Locate the cell with the specified text and output its (x, y) center coordinate. 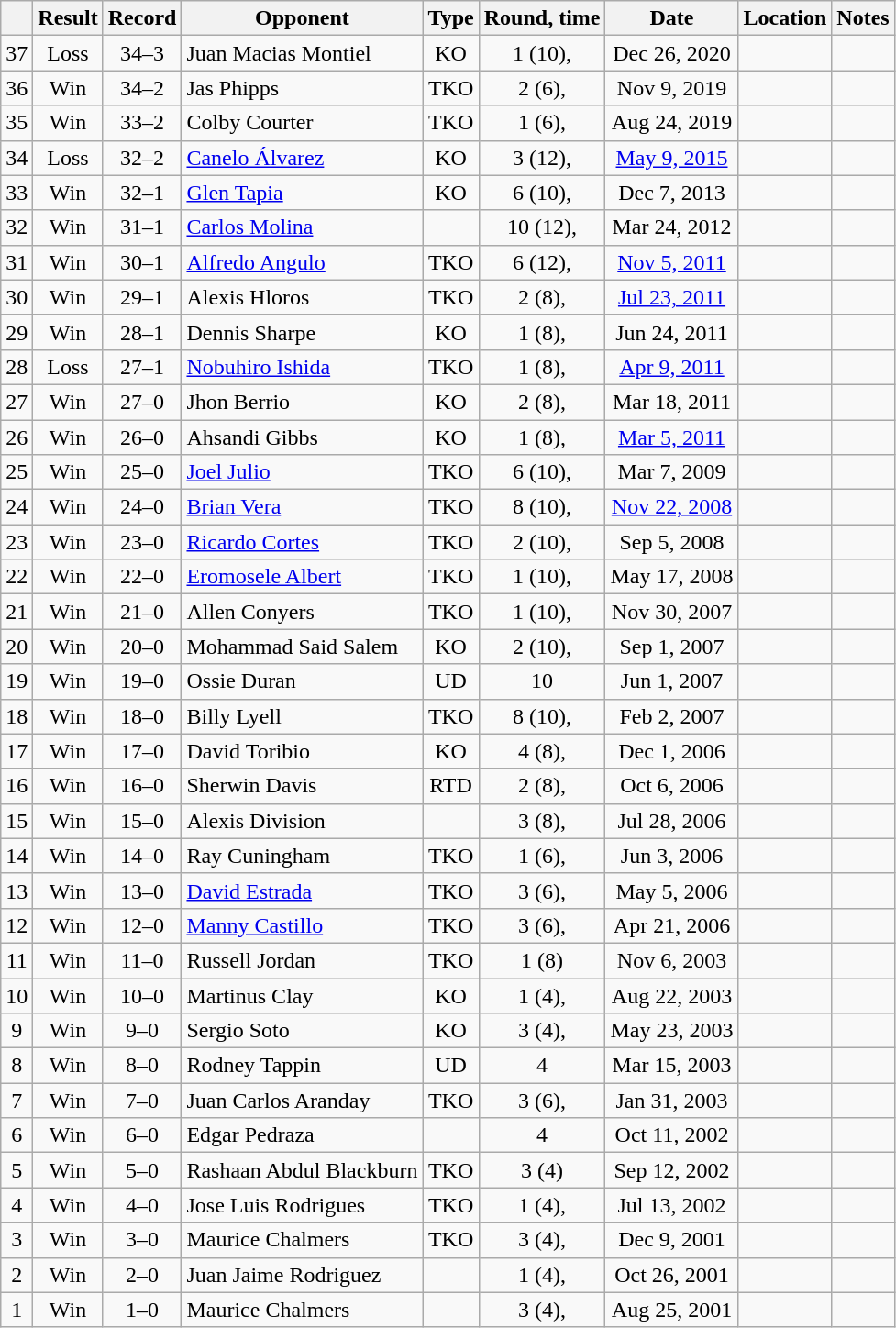
Location (785, 18)
Nov 6, 2003 (671, 960)
Record (142, 18)
31–1 (142, 227)
Brian Vera (303, 507)
2 (6), (542, 88)
26 (17, 437)
Type (451, 18)
3–0 (142, 1240)
24–0 (142, 507)
24 (17, 507)
Carlos Molina (303, 227)
Jul 13, 2002 (671, 1205)
8 (17, 1066)
31 (17, 262)
Dec 26, 2020 (671, 53)
Mar 5, 2011 (671, 437)
Date (671, 18)
28 (17, 367)
15–0 (142, 821)
Nov 9, 2019 (671, 88)
Jan 31, 2003 (671, 1101)
Allen Conyers (303, 612)
Round, time (542, 18)
Juan Macias Montiel (303, 53)
25–0 (142, 472)
20–0 (142, 647)
Dennis Sharpe (303, 332)
11–0 (142, 960)
Jun 24, 2011 (671, 332)
4 (8), (542, 751)
Rodney Tappin (303, 1066)
10 (12), (542, 227)
10–0 (142, 995)
13 (17, 891)
30–1 (142, 262)
32 (17, 227)
Martinus Clay (303, 995)
33 (17, 193)
34–2 (142, 88)
26–0 (142, 437)
Eromosele Albert (303, 577)
29–1 (142, 297)
7–0 (142, 1101)
Mohammad Said Salem (303, 647)
28–1 (142, 332)
6 (12), (542, 262)
14–0 (142, 856)
6 (17, 1135)
12–0 (142, 925)
3 (12), (542, 158)
Ahsandi Gibbs (303, 437)
Joel Julio (303, 472)
16 (17, 786)
Nov 5, 2011 (671, 262)
Dec 7, 2013 (671, 193)
Oct 11, 2002 (671, 1135)
Mar 18, 2011 (671, 402)
1 (8) (542, 960)
Russell Jordan (303, 960)
May 5, 2006 (671, 891)
Oct 6, 2006 (671, 786)
5–0 (142, 1170)
Ossie Duran (303, 681)
37 (17, 53)
Aug 22, 2003 (671, 995)
23–0 (142, 542)
15 (17, 821)
12 (17, 925)
Sep 5, 2008 (671, 542)
3 (17, 1240)
13–0 (142, 891)
19–0 (142, 681)
27–1 (142, 367)
Jas Phipps (303, 88)
18 (17, 716)
Notes (863, 18)
3 (8), (542, 821)
17–0 (142, 751)
2–0 (142, 1275)
Ricardo Cortes (303, 542)
Dec 9, 2001 (671, 1240)
11 (17, 960)
Aug 25, 2001 (671, 1310)
16–0 (142, 786)
2 (17, 1275)
27–0 (142, 402)
21 (17, 612)
25 (17, 472)
8–0 (142, 1066)
6–0 (142, 1135)
Jun 3, 2006 (671, 856)
Nov 22, 2008 (671, 507)
Ray Cuningham (303, 856)
21–0 (142, 612)
Glen Tapia (303, 193)
7 (17, 1101)
34 (17, 158)
20 (17, 647)
34–3 (142, 53)
22–0 (142, 577)
Jul 28, 2006 (671, 821)
Jun 1, 2007 (671, 681)
Apr 9, 2011 (671, 367)
Sherwin Davis (303, 786)
9 (17, 1031)
Manny Castillo (303, 925)
David Toribio (303, 751)
Jose Luis Rodrigues (303, 1205)
23 (17, 542)
Jhon Berrio (303, 402)
Billy Lyell (303, 716)
18–0 (142, 716)
Sep 1, 2007 (671, 647)
David Estrada (303, 891)
Dec 1, 2006 (671, 751)
Alexis Division (303, 821)
Feb 2, 2007 (671, 716)
May 17, 2008 (671, 577)
27 (17, 402)
33–2 (142, 123)
36 (17, 88)
Juan Jaime Rodriguez (303, 1275)
Nov 30, 2007 (671, 612)
Rashaan Abdul Blackburn (303, 1170)
Sep 12, 2002 (671, 1170)
22 (17, 577)
Apr 21, 2006 (671, 925)
Oct 26, 2001 (671, 1275)
4–0 (142, 1205)
Aug 24, 2019 (671, 123)
Mar 7, 2009 (671, 472)
RTD (451, 786)
Edgar Pedraza (303, 1135)
Mar 24, 2012 (671, 227)
Jul 23, 2011 (671, 297)
9–0 (142, 1031)
Result (68, 18)
32–2 (142, 158)
Opponent (303, 18)
1–0 (142, 1310)
Mar 15, 2003 (671, 1066)
Nobuhiro Ishida (303, 367)
30 (17, 297)
14 (17, 856)
35 (17, 123)
Colby Courter (303, 123)
Sergio Soto (303, 1031)
May 9, 2015 (671, 158)
May 23, 2003 (671, 1031)
Juan Carlos Aranday (303, 1101)
19 (17, 681)
32–1 (142, 193)
Alexis Hloros (303, 297)
3 (4) (542, 1170)
5 (17, 1170)
1 (17, 1310)
Canelo Álvarez (303, 158)
17 (17, 751)
Alfredo Angulo (303, 262)
29 (17, 332)
